Provide the [X, Y] coordinate of the cell's center where the given text is located.  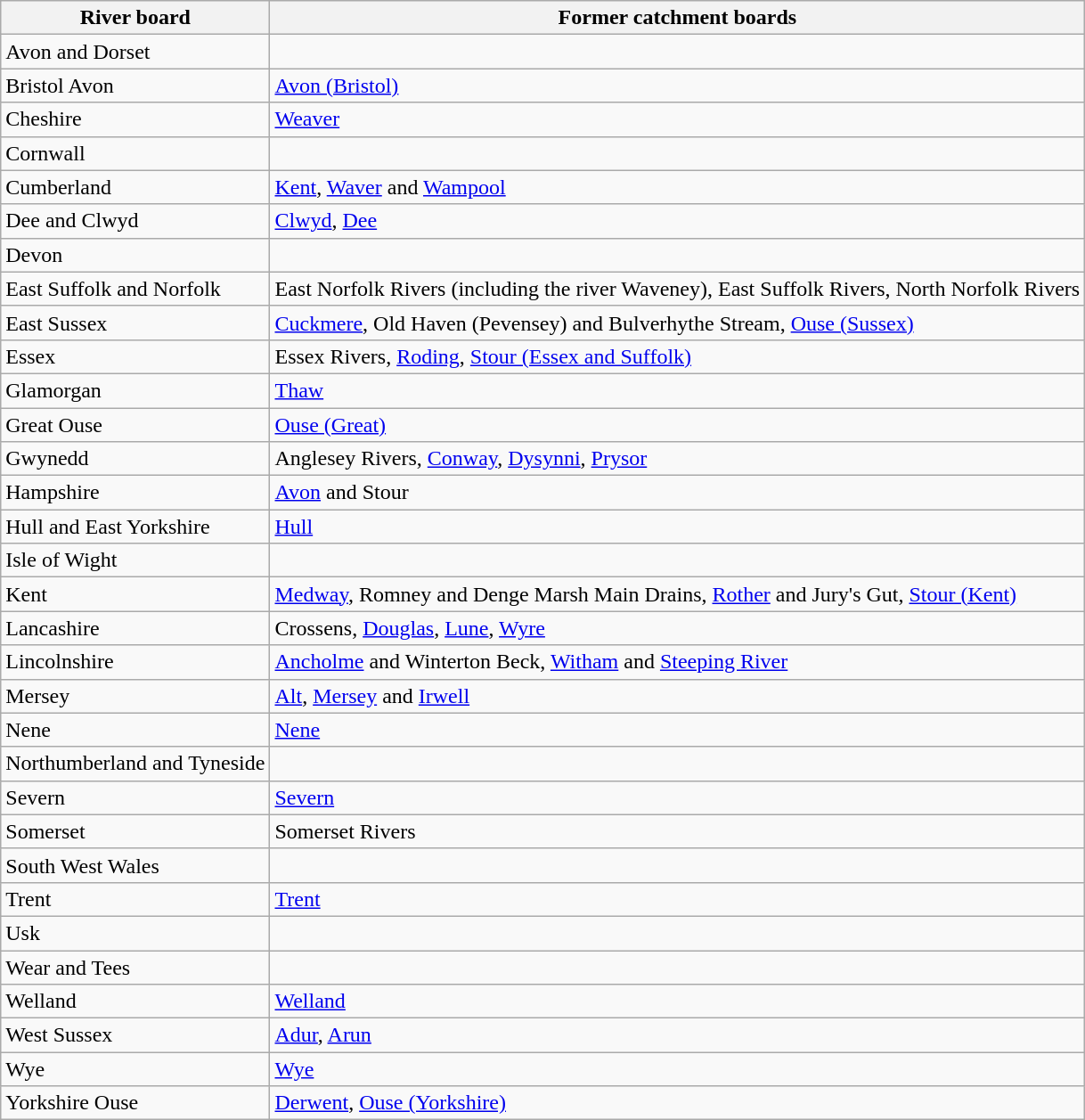
Alt, Mersey and Irwell [677, 696]
Glamorgan [135, 390]
Ancholme and Winterton Beck, Witham and Steeping River [677, 662]
Crossens, Douglas, Lune, Wyre [677, 628]
West Sussex [135, 1035]
Hull and East Yorkshire [135, 527]
Anglesey Rivers, Conway, Dysynni, Prysor [677, 459]
Bristol Avon [135, 86]
Kent [135, 594]
Derwent, Ouse (Yorkshire) [677, 1103]
Cheshire [135, 119]
Essex [135, 356]
Ouse (Great) [677, 425]
Thaw [677, 390]
East Norfolk Rivers (including the river Waveney), East Suffolk Rivers, North Norfolk Rivers [677, 289]
Clwyd, Dee [677, 221]
Former catchment boards [677, 18]
Medway, Romney and Denge Marsh Main Drains, Rother and Jury's Gut, Stour (Kent) [677, 594]
River board [135, 18]
South West Wales [135, 865]
Northumberland and Tyneside [135, 764]
Lincolnshire [135, 662]
Somerset [135, 831]
Wear and Tees [135, 967]
Avon (Bristol) [677, 86]
Essex Rivers, Roding, Stour (Essex and Suffolk) [677, 356]
Cornwall [135, 153]
Dee and Clwyd [135, 221]
Cumberland [135, 187]
Isle of Wight [135, 560]
Somerset Rivers [677, 831]
East Suffolk and Norfolk [135, 289]
Kent, Waver and Wampool [677, 187]
Usk [135, 933]
Avon and Stour [677, 493]
Gwynedd [135, 459]
Mersey [135, 696]
Lancashire [135, 628]
Great Ouse [135, 425]
Hampshire [135, 493]
Yorkshire Ouse [135, 1103]
Hull [677, 527]
Adur, Arun [677, 1035]
Avon and Dorset [135, 52]
Cuckmere, Old Haven (Pevensey) and Bulverhythe Stream, Ouse (Sussex) [677, 323]
East Sussex [135, 323]
Weaver [677, 119]
Devon [135, 255]
